Capture the cell that displays the provided text and extract its (x, y) central coordinate. 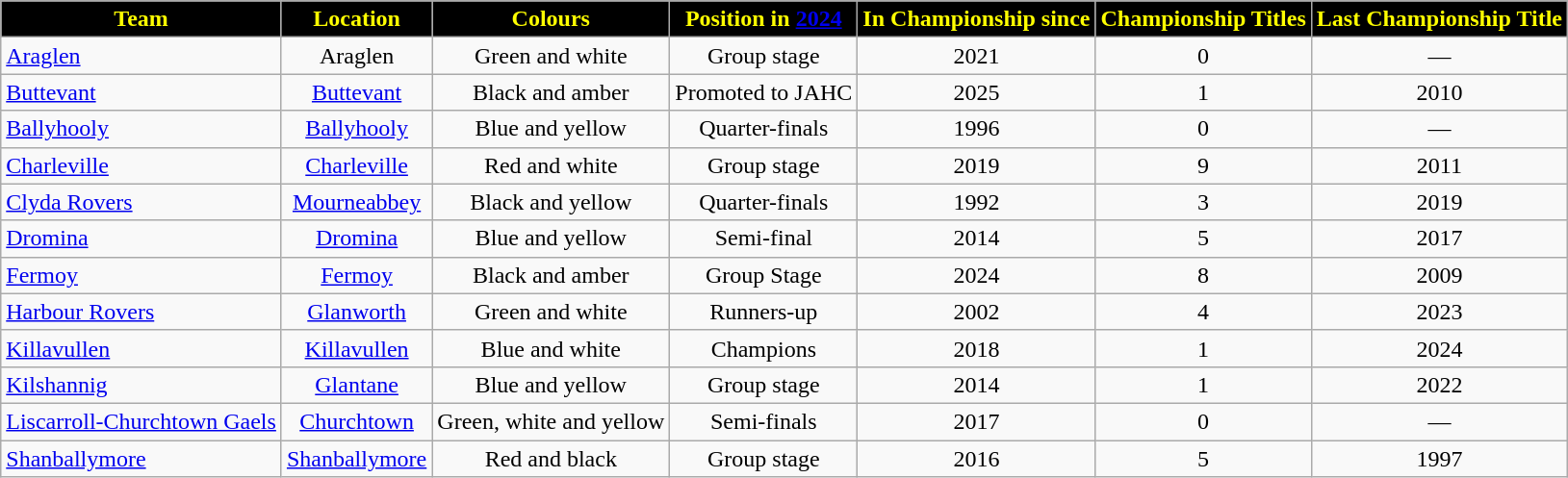
2002 (976, 312)
Runners-up (764, 312)
2018 (976, 348)
Red and white (551, 165)
Team (141, 19)
4 (1203, 312)
1997 (1439, 459)
Championship Titles (1203, 19)
In Championship since (976, 19)
Semi-finals (764, 421)
Position in 2024 (764, 19)
Semi-final (764, 239)
Last Championship Title (1439, 19)
9 (1203, 165)
Liscarroll-Churchtown Gaels (141, 421)
3 (1203, 202)
2025 (976, 92)
Location (356, 19)
2009 (1439, 275)
Kilshannig (141, 385)
Mourneabbey (356, 202)
8 (1203, 275)
Glantane (356, 385)
2010 (1439, 92)
Churchtown (356, 421)
Red and black (551, 459)
2021 (976, 56)
Colours (551, 19)
Glanworth (356, 312)
Promoted to JAHC (764, 92)
1996 (976, 129)
2022 (1439, 385)
Harbour Rovers (141, 312)
2023 (1439, 312)
Group Stage (764, 275)
Green, white and yellow (551, 421)
2011 (1439, 165)
Clyda Rovers (141, 202)
Blue and white (551, 348)
Black and yellow (551, 202)
1992 (976, 202)
Champions (764, 348)
2016 (976, 459)
